Detect which cell encompasses the target text, then output its (X, Y) center coordinate. 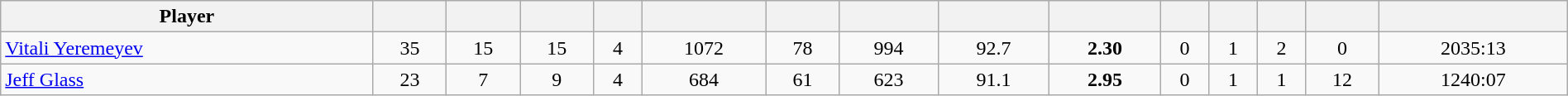
23 (410, 79)
91.1 (994, 79)
1072 (704, 48)
7 (483, 79)
Player (187, 17)
2.95 (1105, 79)
684 (704, 79)
2.30 (1105, 48)
623 (888, 79)
994 (888, 48)
9 (557, 79)
1240:07 (1474, 79)
78 (802, 48)
92.7 (994, 48)
61 (802, 79)
12 (1343, 79)
2035:13 (1474, 48)
Jeff Glass (187, 79)
35 (410, 48)
2 (1281, 48)
Vitali Yeremeyev (187, 48)
